Locate the cell with the specified text and output its (x, y) center coordinate. 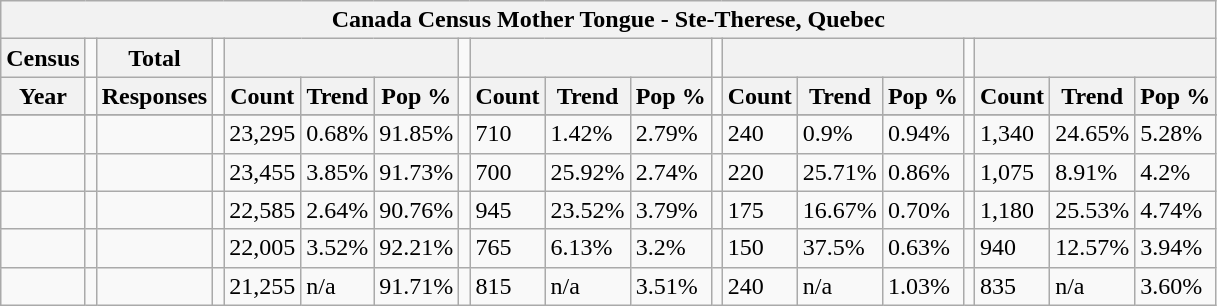
Responses (154, 96)
21,255 (262, 286)
0.68% (338, 134)
25.53% (1092, 210)
37.5% (840, 248)
8.91% (1092, 172)
0.86% (922, 172)
150 (760, 248)
1.03% (922, 286)
2.64% (338, 210)
90.76% (416, 210)
815 (508, 286)
0.63% (922, 248)
24.65% (1092, 134)
0.94% (922, 134)
3.94% (1176, 248)
4.2% (1176, 172)
25.71% (840, 172)
3.51% (670, 286)
Canada Census Mother Tongue - Ste-Therese, Quebec (608, 20)
Total (154, 58)
4.74% (1176, 210)
2.74% (670, 172)
3.2% (670, 248)
2.79% (670, 134)
940 (1012, 248)
710 (508, 134)
835 (1012, 286)
3.60% (1176, 286)
945 (508, 210)
6.13% (588, 248)
91.85% (416, 134)
1.42% (588, 134)
16.67% (840, 210)
700 (508, 172)
175 (760, 210)
25.92% (588, 172)
Census (43, 58)
3.79% (670, 210)
1,180 (1012, 210)
3.52% (338, 248)
23.52% (588, 210)
22,005 (262, 248)
91.71% (416, 286)
1,340 (1012, 134)
23,455 (262, 172)
12.57% (1092, 248)
23,295 (262, 134)
765 (508, 248)
91.73% (416, 172)
3.85% (338, 172)
1,075 (1012, 172)
0.70% (922, 210)
220 (760, 172)
0.9% (840, 134)
Year (43, 96)
22,585 (262, 210)
5.28% (1176, 134)
92.21% (416, 248)
